Detect which cell encompasses the target text, then output its (x, y) center coordinate. 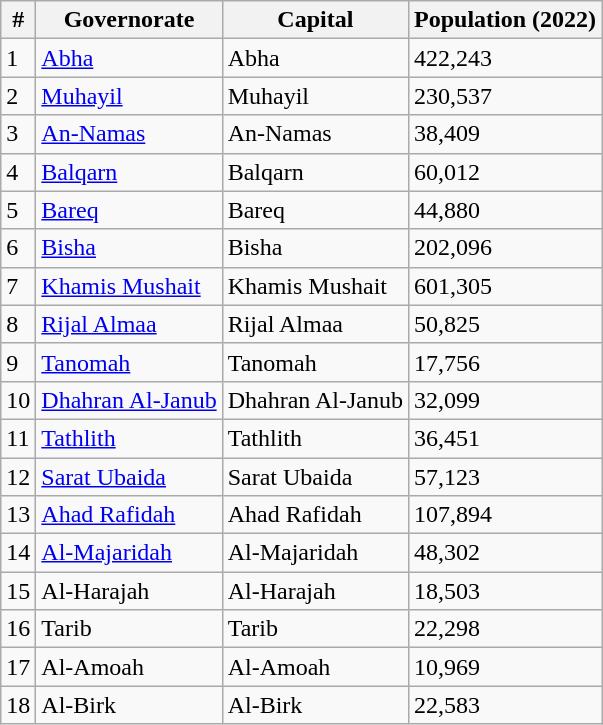
422,243 (506, 58)
10,969 (506, 667)
3 (18, 134)
1 (18, 58)
Population (2022) (506, 20)
7 (18, 286)
15 (18, 591)
36,451 (506, 438)
22,298 (506, 629)
17,756 (506, 362)
18 (18, 705)
17 (18, 667)
18,503 (506, 591)
22,583 (506, 705)
38,409 (506, 134)
13 (18, 515)
50,825 (506, 324)
601,305 (506, 286)
Capital (315, 20)
11 (18, 438)
14 (18, 553)
16 (18, 629)
4 (18, 172)
Governorate (129, 20)
8 (18, 324)
202,096 (506, 248)
48,302 (506, 553)
44,880 (506, 210)
107,894 (506, 515)
2 (18, 96)
# (18, 20)
32,099 (506, 400)
57,123 (506, 477)
60,012 (506, 172)
230,537 (506, 96)
10 (18, 400)
12 (18, 477)
9 (18, 362)
6 (18, 248)
5 (18, 210)
